Return the [x, y] coordinate for the center point of the cell that contains the specified text.  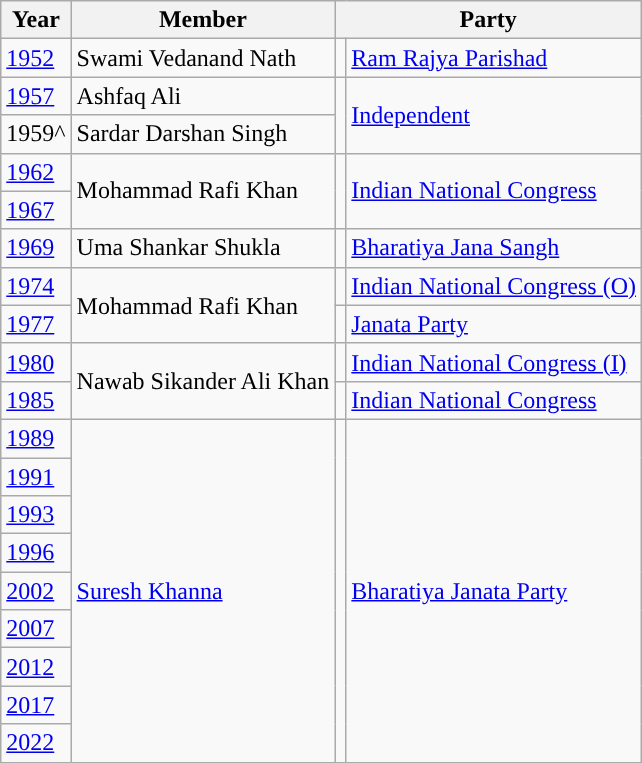
Suresh Khanna [203, 590]
1974 [36, 286]
1977 [36, 324]
1993 [36, 515]
Sardar Darshan Singh [203, 134]
1985 [36, 400]
Nawab Sikander Ali Khan [203, 381]
Ashfaq Ali [203, 96]
1957 [36, 96]
Party [488, 20]
2002 [36, 591]
2017 [36, 705]
2022 [36, 743]
1952 [36, 58]
1980 [36, 362]
Ram Rajya Parishad [494, 58]
1996 [36, 553]
Uma Shankar Shukla [203, 248]
Janata Party [494, 324]
2012 [36, 667]
1962 [36, 172]
Indian National Congress (I) [494, 362]
1959^ [36, 134]
1969 [36, 248]
Indian National Congress (O) [494, 286]
Member [203, 20]
Bharatiya Janata Party [494, 590]
Bharatiya Jana Sangh [494, 248]
2007 [36, 629]
Independent [494, 115]
Swami Vedanand Nath [203, 58]
1989 [36, 438]
1991 [36, 477]
1967 [36, 210]
Year [36, 20]
